Scan for the cell matching the given text and deliver its [x, y] coordinate at center. 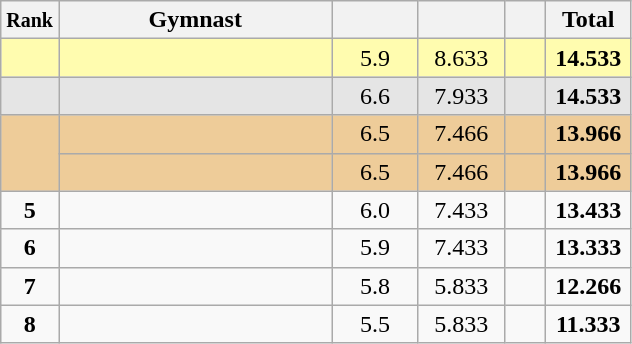
7 [30, 286]
6 [30, 248]
7.933 [461, 96]
5.5 [375, 324]
5.8 [375, 286]
Rank [30, 20]
13.433 [588, 210]
Total [588, 20]
6.0 [375, 210]
13.333 [588, 248]
5 [30, 210]
8 [30, 324]
12.266 [588, 286]
8.633 [461, 58]
6.6 [375, 96]
11.333 [588, 324]
Gymnast [195, 20]
